Determine the (X, Y) coordinate at the center of the cell enclosing the given text.  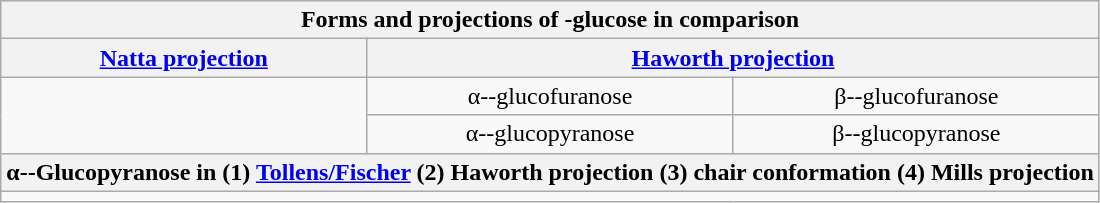
α--Glucopyranose in (1) Tollens/Fischer (2) Haworth projection (3) chair conformation (4) Mills projection (550, 172)
α--glucopyranose (550, 134)
β--glucofuranose (916, 96)
α--glucofuranose (550, 96)
Forms and projections of -glucose in comparison (550, 20)
β--glucopyranose (916, 134)
Natta projection (184, 58)
Haworth projection (734, 58)
